Return the (X, Y) coordinate for the center point of the cell that contains the specified text.  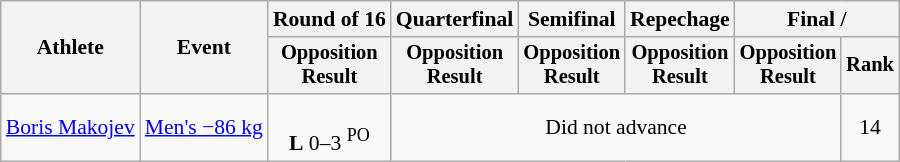
Men's −86 kg (204, 128)
Event (204, 48)
Rank (870, 66)
Did not advance (616, 128)
Round of 16 (330, 19)
Final / (817, 19)
Boris Makojev (70, 128)
Semifinal (572, 19)
14 (870, 128)
L 0–3 PO (330, 128)
Repechage (680, 19)
Quarterfinal (455, 19)
Athlete (70, 48)
